Identify which cell holds the provided text, then report its (X, Y) central coordinate. 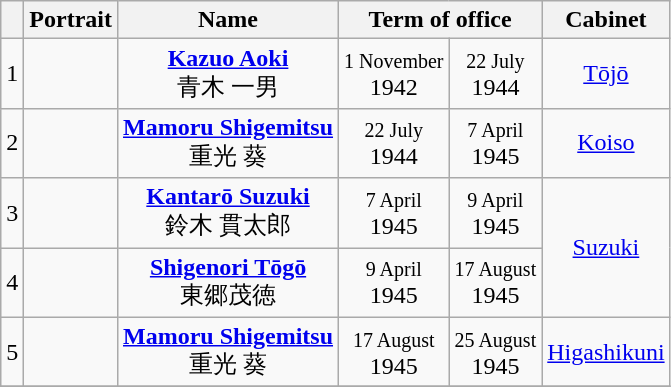
1 (12, 74)
Tōjō (606, 74)
1 November1942 (394, 74)
2 (12, 143)
Term of office (440, 20)
Kantarō Suzuki鈴木 貫太郎 (228, 213)
Portrait (71, 20)
Koiso (606, 143)
4 (12, 283)
Cabinet (606, 20)
5 (12, 352)
Kazuo Aoki青木 一男 (228, 74)
Suzuki (606, 248)
3 (12, 213)
25 August1945 (496, 352)
Name (228, 20)
Shigenori Tōgō東郷茂徳 (228, 283)
Higashikuni (606, 352)
